Determine the [x, y] coordinate at the center of the cell enclosing the given text.  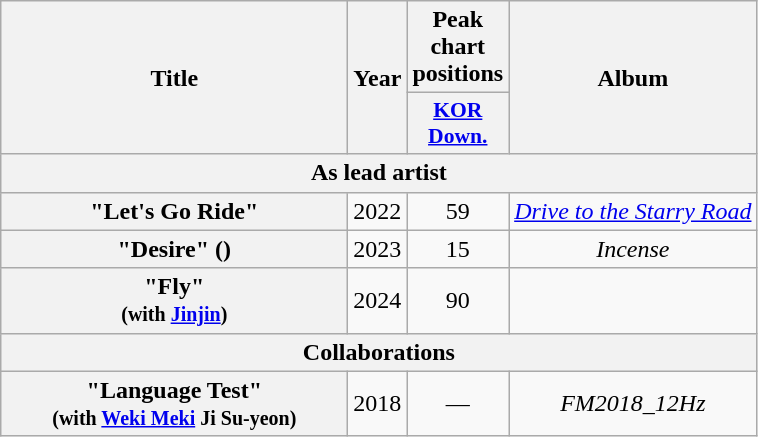
"Language Test" (with Weki Meki Ji Su-yeon) [174, 404]
15 [458, 249]
Peak chart positions [458, 47]
Collaborations [379, 352]
"Desire" () [174, 249]
— [458, 404]
Incense [633, 249]
2023 [378, 249]
KORDown. [458, 124]
Drive to the Starry Road [633, 211]
2022 [378, 211]
2018 [378, 404]
59 [458, 211]
Album [633, 78]
"Let's Go Ride" [174, 211]
Year [378, 78]
"Fly" (with Jinjin) [174, 300]
2024 [378, 300]
Title [174, 78]
90 [458, 300]
FM2018_12Hz [633, 404]
As lead artist [379, 173]
